Determine the (x, y) coordinate at the center of the cell enclosing the given text.  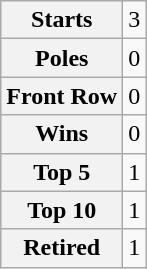
Retired (62, 248)
Starts (62, 20)
3 (134, 20)
Top 10 (62, 210)
Wins (62, 134)
Poles (62, 58)
Front Row (62, 96)
Top 5 (62, 172)
